Pinpoint the cell where the given text exists, returning its [x, y] midpoint coordinate. 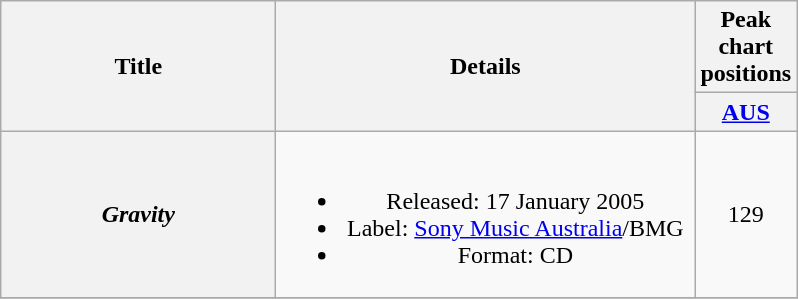
Peak chart positions [746, 47]
Gravity [138, 214]
Released: 17 January 2005Label: Sony Music Australia/BMG Format: CD [486, 214]
Details [486, 66]
AUS [746, 112]
129 [746, 214]
Title [138, 66]
